Return [X, Y] of the center of cell containing provided text 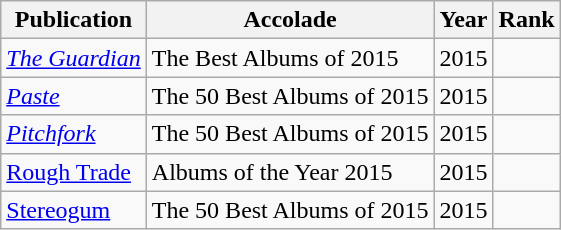
Pitchfork [74, 134]
Rank [526, 20]
The Best Albums of 2015 [290, 58]
Year [464, 20]
The Guardian [74, 58]
Accolade [290, 20]
Rough Trade [74, 172]
Paste [74, 96]
Publication [74, 20]
Stereogum [74, 210]
Albums of the Year 2015 [290, 172]
